Locate the cell with the specified text and output its [x, y] center coordinate. 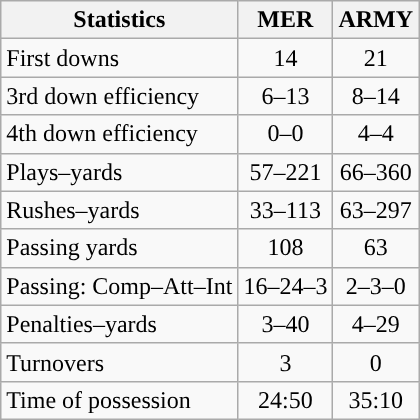
66–360 [376, 172]
3rd down efficiency [120, 96]
21 [376, 58]
24:50 [286, 400]
4–29 [376, 324]
16–24–3 [286, 286]
3 [286, 362]
Turnovers [120, 362]
0–0 [286, 134]
3–40 [286, 324]
ARMY [376, 20]
57–221 [286, 172]
Passing: Comp–Att–Int [120, 286]
33–113 [286, 210]
Plays–yards [120, 172]
63–297 [376, 210]
8–14 [376, 96]
35:10 [376, 400]
4–4 [376, 134]
First downs [120, 58]
6–13 [286, 96]
0 [376, 362]
Penalties–yards [120, 324]
14 [286, 58]
Passing yards [120, 248]
2–3–0 [376, 286]
MER [286, 20]
4th down efficiency [120, 134]
Statistics [120, 20]
63 [376, 248]
108 [286, 248]
Time of possession [120, 400]
Rushes–yards [120, 210]
